Output the [X, Y] coordinate of the center of the cell containing the given text.  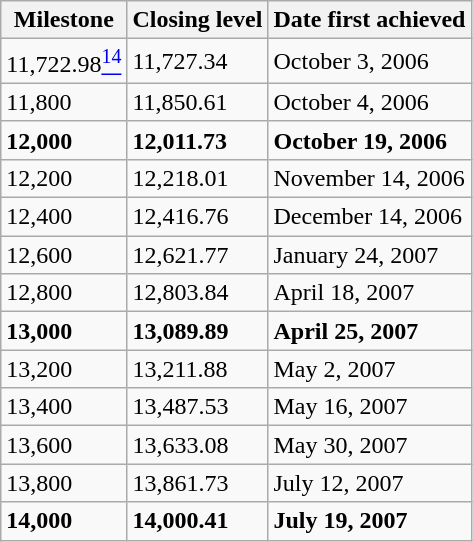
12,416.76 [198, 217]
14,000 [64, 521]
13,400 [64, 407]
November 14, 2006 [370, 178]
October 4, 2006 [370, 102]
12,218.01 [198, 178]
13,861.73 [198, 483]
14,000.41 [198, 521]
12,621.77 [198, 255]
11,850.61 [198, 102]
13,211.88 [198, 369]
May 2, 2007 [370, 369]
11,722.9814 [64, 62]
13,633.08 [198, 445]
January 24, 2007 [370, 255]
Closing level [198, 20]
October 19, 2006 [370, 140]
13,200 [64, 369]
11,800 [64, 102]
12,200 [64, 178]
11,727.34 [198, 62]
13,487.53 [198, 407]
December 14, 2006 [370, 217]
12,400 [64, 217]
13,800 [64, 483]
12,000 [64, 140]
13,000 [64, 331]
Milestone [64, 20]
Date first achieved [370, 20]
May 30, 2007 [370, 445]
12,011.73 [198, 140]
May 16, 2007 [370, 407]
October 3, 2006 [370, 62]
13,089.89 [198, 331]
13,600 [64, 445]
12,800 [64, 293]
12,600 [64, 255]
April 25, 2007 [370, 331]
July 12, 2007 [370, 483]
12,803.84 [198, 293]
April 18, 2007 [370, 293]
July 19, 2007 [370, 521]
